Provide the [X, Y] coordinate of the cell's center where the given text is located.  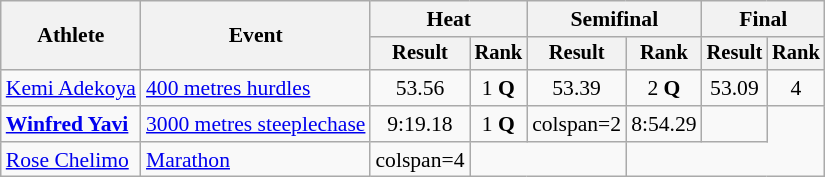
Heat [448, 19]
9:19.18 [420, 124]
400 metres hurdles [256, 88]
53.56 [420, 88]
8:54.29 [664, 124]
Final [764, 19]
3000 metres steeplechase [256, 124]
Athlete [71, 36]
Winfred Yavi [71, 124]
53.09 [735, 88]
53.39 [576, 88]
Kemi Adekoya [71, 88]
Semifinal [614, 19]
Event [256, 36]
2 Q [664, 88]
4 [796, 88]
colspan=2 [576, 124]
